Search for the cell housing the specified text and yield its (X, Y) center coordinate. 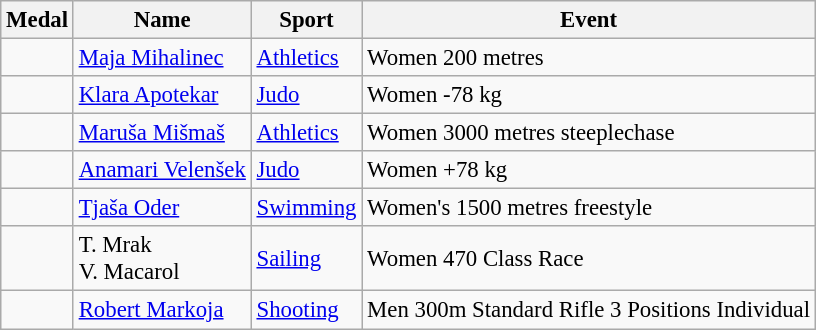
Women -78 kg (589, 95)
T. MrakV. Macarol (162, 258)
Maja Mihalinec (162, 58)
Name (162, 20)
Sailing (306, 258)
Event (589, 20)
Shooting (306, 310)
Women 3000 metres steeplechase (589, 133)
Women 200 metres (589, 58)
Women's 1500 metres freestyle (589, 208)
Women 470 Class Race (589, 258)
Klara Apotekar (162, 95)
Medal (38, 20)
Anamari Velenšek (162, 170)
Tjaša Oder (162, 208)
Swimming (306, 208)
Maruša Mišmaš (162, 133)
Women +78 kg (589, 170)
Men 300m Standard Rifle 3 Positions Individual (589, 310)
Robert Markoja (162, 310)
Sport (306, 20)
